Pinpoint the cell where the given text exists, returning its (x, y) midpoint coordinate. 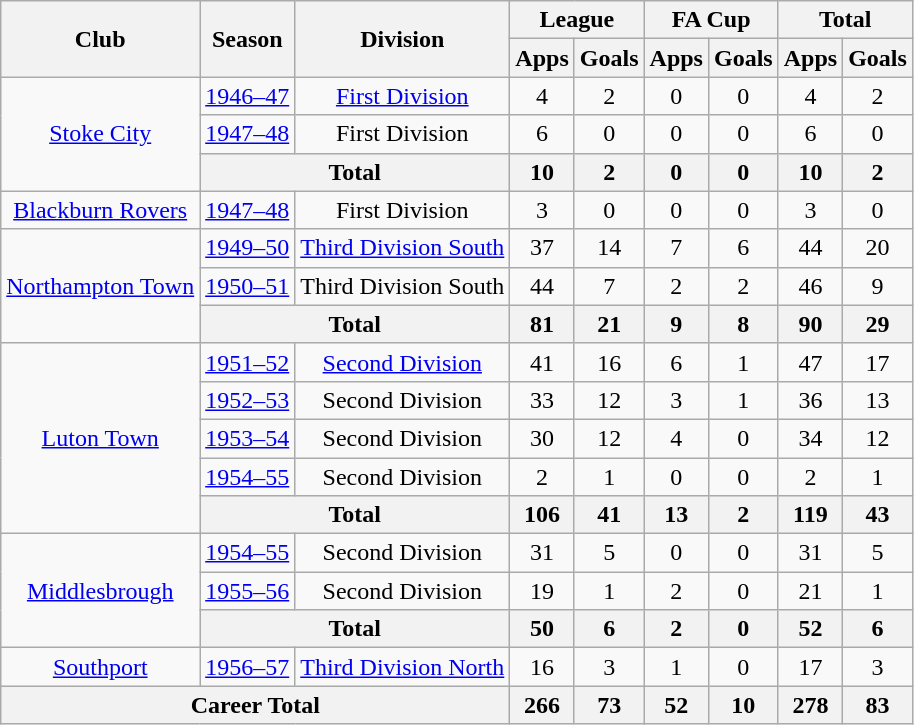
Career Total (256, 705)
36 (810, 400)
29 (878, 324)
8 (743, 324)
46 (810, 286)
33 (542, 400)
Stoke City (100, 134)
Division (402, 39)
83 (878, 705)
50 (542, 629)
Luton Town (100, 438)
1956–57 (248, 667)
1949–50 (248, 248)
73 (609, 705)
League (577, 20)
Club (100, 39)
Season (248, 39)
90 (810, 324)
Blackburn Rovers (100, 210)
47 (810, 362)
37 (542, 248)
30 (542, 438)
81 (542, 324)
1952–53 (248, 400)
266 (542, 705)
43 (878, 515)
Northampton Town (100, 286)
Southport (100, 667)
34 (810, 438)
20 (878, 248)
14 (609, 248)
1946–47 (248, 96)
106 (542, 515)
1950–51 (248, 286)
1951–52 (248, 362)
FA Cup (711, 20)
1955–56 (248, 591)
119 (810, 515)
Middlesbrough (100, 591)
1953–54 (248, 438)
278 (810, 705)
19 (542, 591)
Third Division North (402, 667)
